Capture the cell that displays the provided text and extract its [x, y] central coordinate. 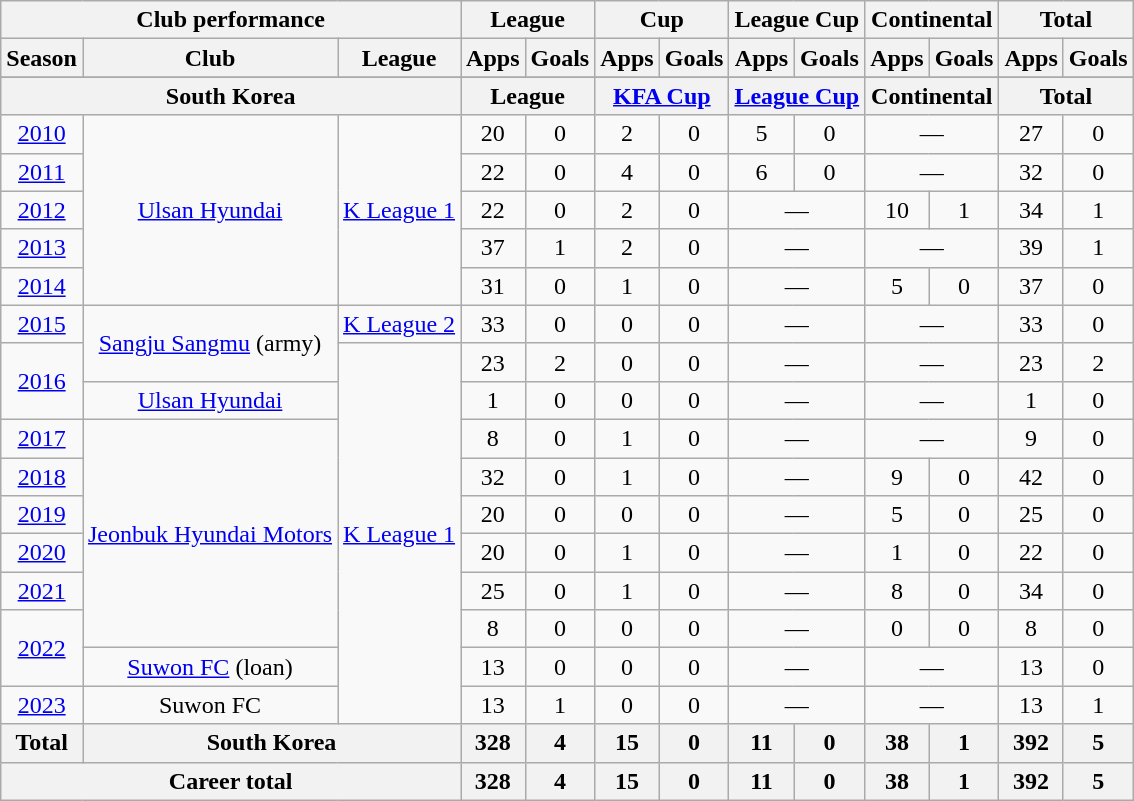
2020 [42, 553]
2018 [42, 477]
2010 [42, 134]
Suwon FC [210, 705]
2022 [42, 648]
Jeonbuk Hyundai Motors [210, 533]
2021 [42, 591]
42 [1031, 477]
Sangju Sangmu (army) [210, 343]
2016 [42, 381]
27 [1031, 134]
Club performance [231, 20]
Career total [231, 781]
KFA Cup [662, 96]
2013 [42, 248]
Suwon FC (loan) [210, 667]
6 [762, 172]
2017 [42, 438]
31 [493, 286]
39 [1031, 248]
2011 [42, 172]
2015 [42, 324]
10 [897, 210]
Club [210, 58]
Cup [662, 20]
K League 2 [400, 324]
2014 [42, 286]
2019 [42, 515]
2023 [42, 705]
Season [42, 58]
2012 [42, 210]
